Detect which cell encompasses the target text, then output its [x, y] center coordinate. 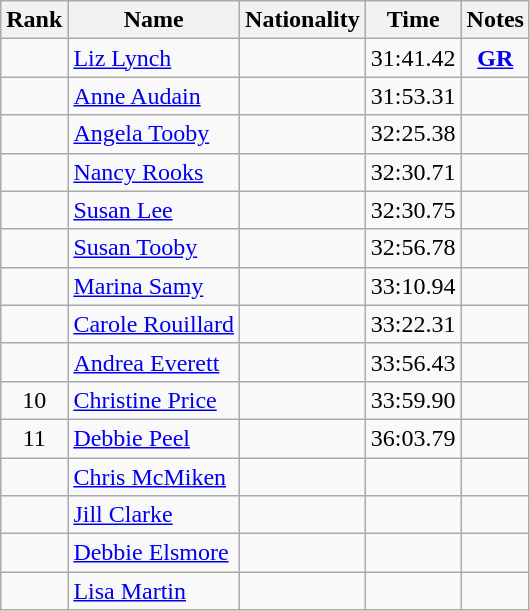
32:30.71 [413, 172]
32:30.75 [413, 210]
Liz Lynch [154, 58]
31:53.31 [413, 96]
Christine Price [154, 400]
33:59.90 [413, 400]
Notes [495, 20]
Marina Samy [154, 286]
Susan Tooby [154, 248]
Debbie Elsmore [154, 553]
Nancy Rooks [154, 172]
Angela Tooby [154, 134]
Debbie Peel [154, 438]
33:10.94 [413, 286]
Name [154, 20]
33:56.43 [413, 362]
Lisa Martin [154, 591]
Rank [34, 20]
10 [34, 400]
Carole Rouillard [154, 324]
Time [413, 20]
32:56.78 [413, 248]
Chris McMiken [154, 477]
36:03.79 [413, 438]
GR [495, 58]
33:22.31 [413, 324]
32:25.38 [413, 134]
11 [34, 438]
Anne Audain [154, 96]
Andrea Everett [154, 362]
31:41.42 [413, 58]
Nationality [303, 20]
Jill Clarke [154, 515]
Susan Lee [154, 210]
